Identify which cell holds the provided text, then report its [x, y] central coordinate. 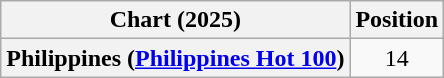
Position [397, 20]
14 [397, 58]
Chart (2025) [176, 20]
Philippines (Philippines Hot 100) [176, 58]
